Determine the [X, Y] coordinate at the center of the cell enclosing the given text.  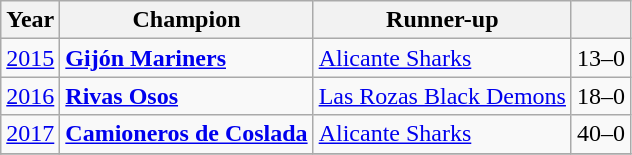
Camioneros de Coslada [186, 134]
2017 [30, 134]
18–0 [600, 96]
40–0 [600, 134]
Champion [186, 20]
Runner-up [442, 20]
Rivas Osos [186, 96]
2015 [30, 58]
Year [30, 20]
2016 [30, 96]
13–0 [600, 58]
Las Rozas Black Demons [442, 96]
Gijón Mariners [186, 58]
